Return [X, Y] of the center of cell containing provided text 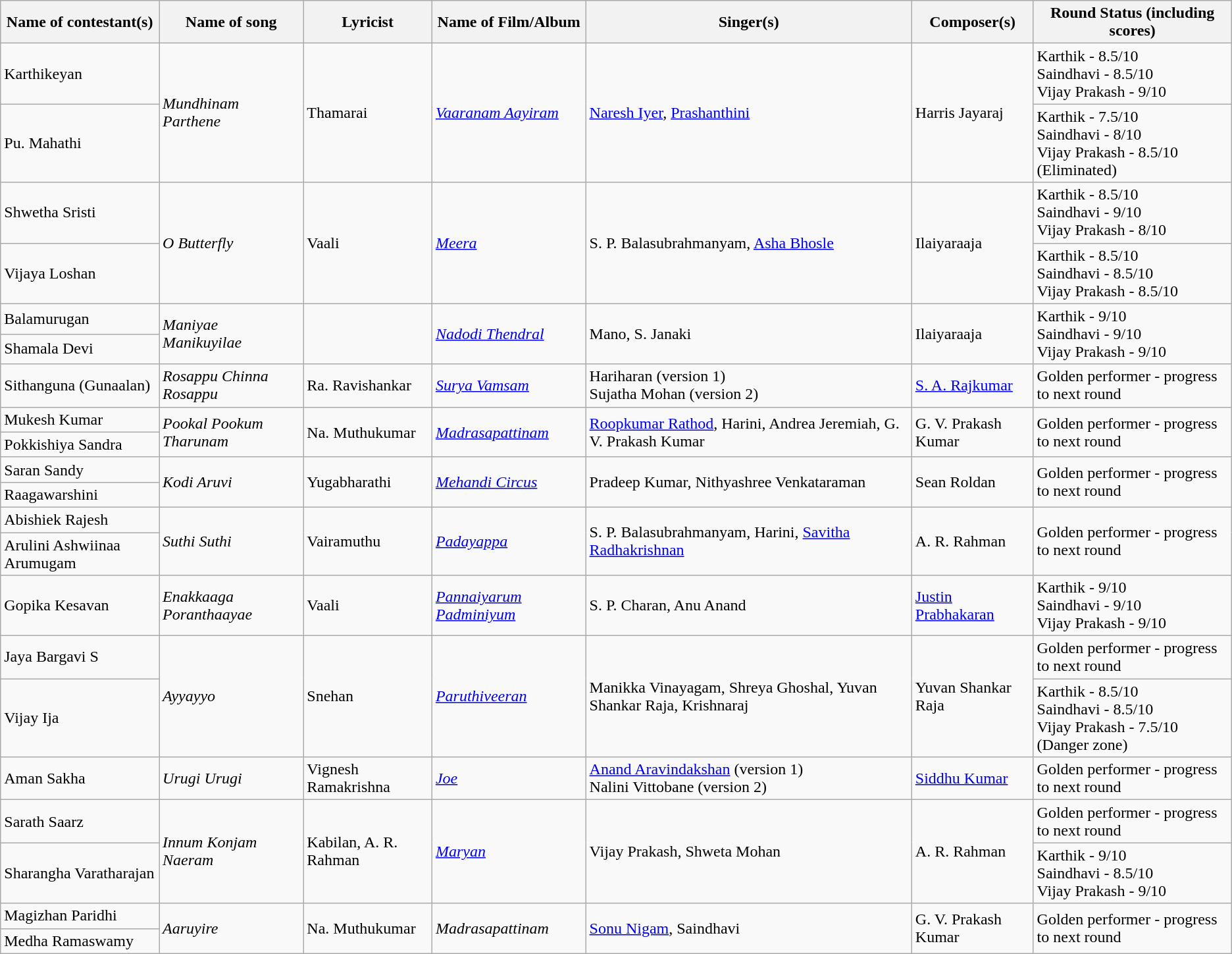
Vairamuthu [368, 541]
Raagawarshini [80, 494]
Roopkumar Rathod, Harini, Andrea Jeremiah, G. V. Prakash Kumar [749, 432]
Vijaya Loshan [80, 273]
Harris Jayaraj [973, 113]
Karthik - 8.5/10Saindhavi - 8.5/10Vijay Prakash - 9/10 [1132, 74]
Mehandi Circus [509, 482]
Pookal Pookum Tharunam [232, 432]
Composer(s) [973, 22]
Nadodi Thendral [509, 334]
Balamurugan [80, 319]
Enakkaaga Poranthaayae [232, 606]
Maryan [509, 852]
Vignesh Ramakrishna [368, 778]
S. P. Charan, Anu Anand [749, 606]
Joe [509, 778]
Urugi Urugi [232, 778]
Karthik - 8.5/10Saindhavi - 8.5/10Vijay Prakash - 8.5/10 [1132, 273]
Maniyae Manikuyilae [232, 334]
Sonu Nigam, Saindhavi [749, 928]
Vijay Ija [80, 718]
Pu. Mahathi [80, 144]
Mukesh Kumar [80, 419]
Aaruyire [232, 928]
Name of contestant(s) [80, 22]
S. P. Balasubrahmanyam, Harini, Savitha Radhakrishnan [749, 541]
Round Status (including scores) [1132, 22]
Vaaranam Aayiram [509, 113]
Kodi Aruvi [232, 482]
Abishiek Rajesh [80, 519]
Pokkishiya Sandra [80, 444]
Karthik - 8.5/10Saindhavi - 8.5/10Vijay Prakash - 7.5/10(Danger zone) [1132, 718]
Hariharan (version 1)Sujatha Mohan (version 2) [749, 386]
Name of song [232, 22]
Thamarai [368, 113]
Medha Ramaswamy [80, 941]
Anand Aravindakshan (version 1)Nalini Vittobane (version 2) [749, 778]
S. A. Rajkumar [973, 386]
Innum Konjam Naeram [232, 852]
Sharangha Varatharajan [80, 873]
Karthik - 8.5/10Saindhavi - 9/10Vijay Prakash - 8/10 [1132, 213]
O Butterfly [232, 243]
Justin Prabhakaran [973, 606]
Pannaiyarum Padminiyum [509, 606]
Karthikeyan [80, 74]
Saran Sandy [80, 469]
Naresh Iyer, Prashanthini [749, 113]
Sean Roldan [973, 482]
Lyricist [368, 22]
Shwetha Sristi [80, 213]
Mano, S. Janaki [749, 334]
Vijay Prakash, Shweta Mohan [749, 852]
Jaya Bargavi S [80, 657]
Yugabharathi [368, 482]
Aman Sakha [80, 778]
Meera [509, 243]
Siddhu Kumar [973, 778]
Gopika Kesavan [80, 606]
Arulini Ashwiinaa Arumugam [80, 553]
Yuvan Shankar Raja [973, 697]
Rosappu Chinna Rosappu [232, 386]
Suthi Suthi [232, 541]
Ayyayyo [232, 697]
Ra. Ravishankar [368, 386]
Sithanguna (Gunaalan) [80, 386]
Magizhan Paridhi [80, 916]
S. P. Balasubrahmanyam, Asha Bhosle [749, 243]
Manikka Vinayagam, Shreya Ghoshal, Yuvan Shankar Raja, Krishnaraj [749, 697]
Paruthiveeran [509, 697]
Padayappa [509, 541]
Sarath Saarz [80, 822]
Snehan [368, 697]
Name of Film/Album [509, 22]
Singer(s) [749, 22]
Shamala Devi [80, 349]
Karthik - 9/10Saindhavi - 8.5/10Vijay Prakash - 9/10 [1132, 873]
Pradeep Kumar, Nithyashree Venkataraman [749, 482]
Kabilan, A. R. Rahman [368, 852]
Karthik - 7.5/10Saindhavi - 8/10Vijay Prakash - 8.5/10(Eliminated) [1132, 144]
Surya Vamsam [509, 386]
Mundhinam Parthene [232, 113]
